Return the (X, Y) coordinate for the center point of the cell that contains the specified text.  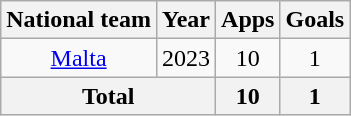
Apps (248, 20)
Goals (315, 20)
Malta (79, 58)
Year (186, 20)
National team (79, 20)
Total (108, 96)
2023 (186, 58)
